Identify which cell holds the provided text, then report its [x, y] central coordinate. 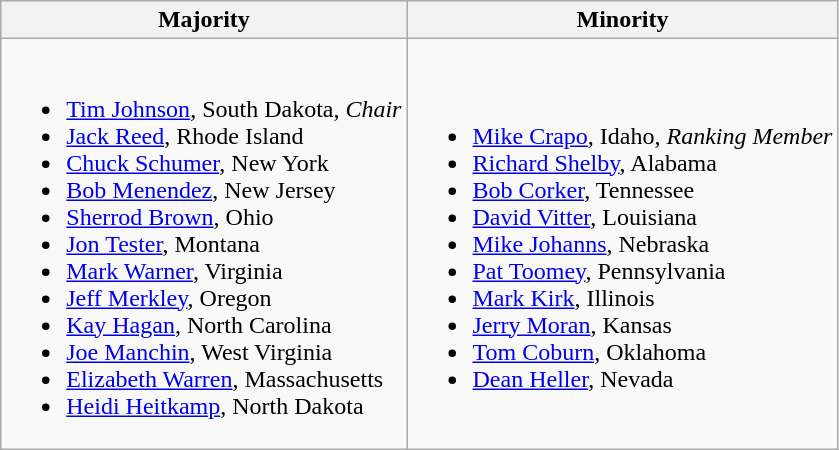
Majority [204, 20]
Minority [622, 20]
